Extract the [x, y] coordinate from the center of the cell holding the provided text.  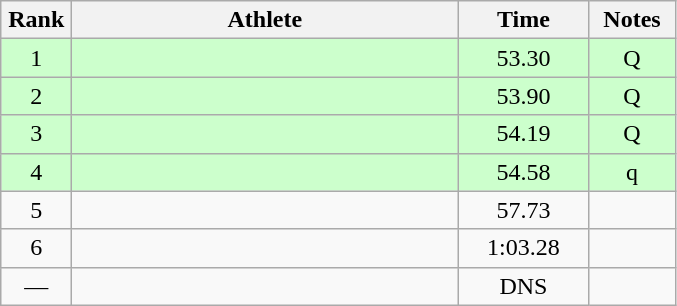
q [632, 172]
2 [36, 96]
Notes [632, 20]
— [36, 286]
3 [36, 134]
Athlete [265, 20]
Time [524, 20]
53.90 [524, 96]
53.30 [524, 58]
Rank [36, 20]
6 [36, 248]
5 [36, 210]
1 [36, 58]
54.58 [524, 172]
4 [36, 172]
1:03.28 [524, 248]
54.19 [524, 134]
57.73 [524, 210]
DNS [524, 286]
